Return the [x, y] coordinate for the center point of the cell that contains the specified text.  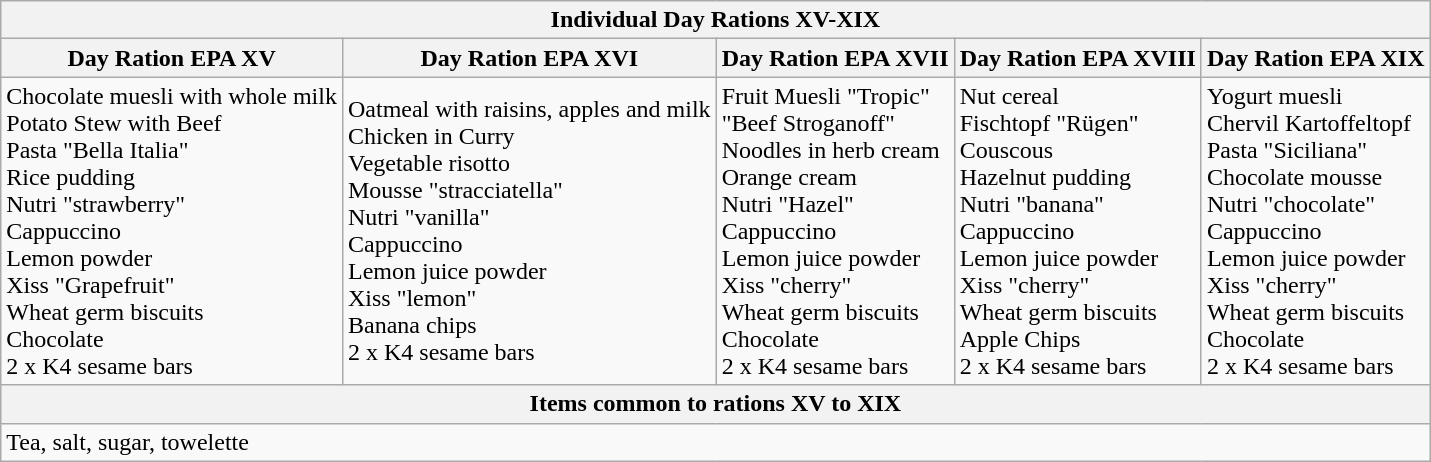
Day Ration EPA XVII [835, 58]
Day Ration EPA XVI [529, 58]
Individual Day Rations XV-XIX [716, 20]
Day Ration EPA XVIII [1078, 58]
Tea, salt, sugar, towelette [716, 442]
Day Ration EPA XV [172, 58]
Day Ration EPA XIX [1316, 58]
Items common to rations XV to XIX [716, 404]
